For the text-containing cell, return its midpoint in [x, y] coordinate format. 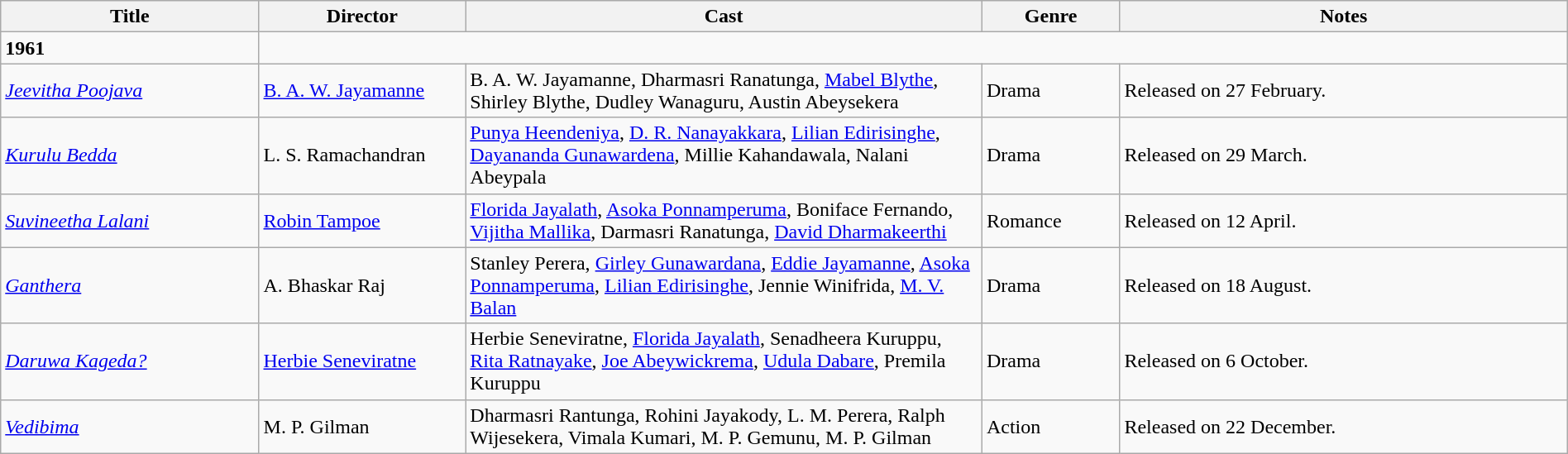
Romance [1050, 220]
B. A. W. Jayamanne, Dharmasri Ranatunga, Mabel Blythe, Shirley Blythe, Dudley Wanaguru, Austin Abeysekera [724, 91]
Action [1050, 427]
Daruwa Kageda? [130, 361]
Released on 12 April. [1343, 220]
Cast [724, 17]
Herbie Seneviratne, Florida Jayalath, Senadheera Kuruppu, Rita Ratnayake, Joe Abeywickrema, Udula Dabare, Premila Kuruppu [724, 361]
M. P. Gilman [362, 427]
Robin Tampoe [362, 220]
Suvineetha Lalani [130, 220]
Director [362, 17]
Released on 27 February. [1343, 91]
Punya Heendeniya, D. R. Nanayakkara, Lilian Edirisinghe, Dayananda Gunawardena, Millie Kahandawala, Nalani Abeypala [724, 155]
Kurulu Bedda [130, 155]
Title [130, 17]
Released on 22 December. [1343, 427]
L. S. Ramachandran [362, 155]
Florida Jayalath, Asoka Ponnamperuma, Boniface Fernando, Vijitha Mallika, Darmasri Ranatunga, David Dharmakeerthi [724, 220]
Vedibima [130, 427]
Genre [1050, 17]
B. A. W. Jayamanne [362, 91]
Stanley Perera, Girley Gunawardana, Eddie Jayamanne, Asoka Ponnamperuma, Lilian Edirisinghe, Jennie Winifrida, M. V. Balan [724, 285]
A. Bhaskar Raj [362, 285]
Released on 6 October. [1343, 361]
Notes [1343, 17]
Released on 29 March. [1343, 155]
Released on 18 August. [1343, 285]
Herbie Seneviratne [362, 361]
1961 [130, 48]
Ganthera [130, 285]
Jeevitha Poojava [130, 91]
Dharmasri Rantunga, Rohini Jayakody, L. M. Perera, Ralph Wijesekera, Vimala Kumari, M. P. Gemunu, M. P. Gilman [724, 427]
